Scan for the cell matching the given text and deliver its (X, Y) coordinate at center. 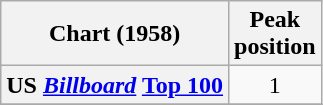
US Billboard Top 100 (115, 85)
Chart (1958) (115, 34)
1 (275, 85)
Peakposition (275, 34)
